Locate the cell with the specified text and output its [X, Y] center coordinate. 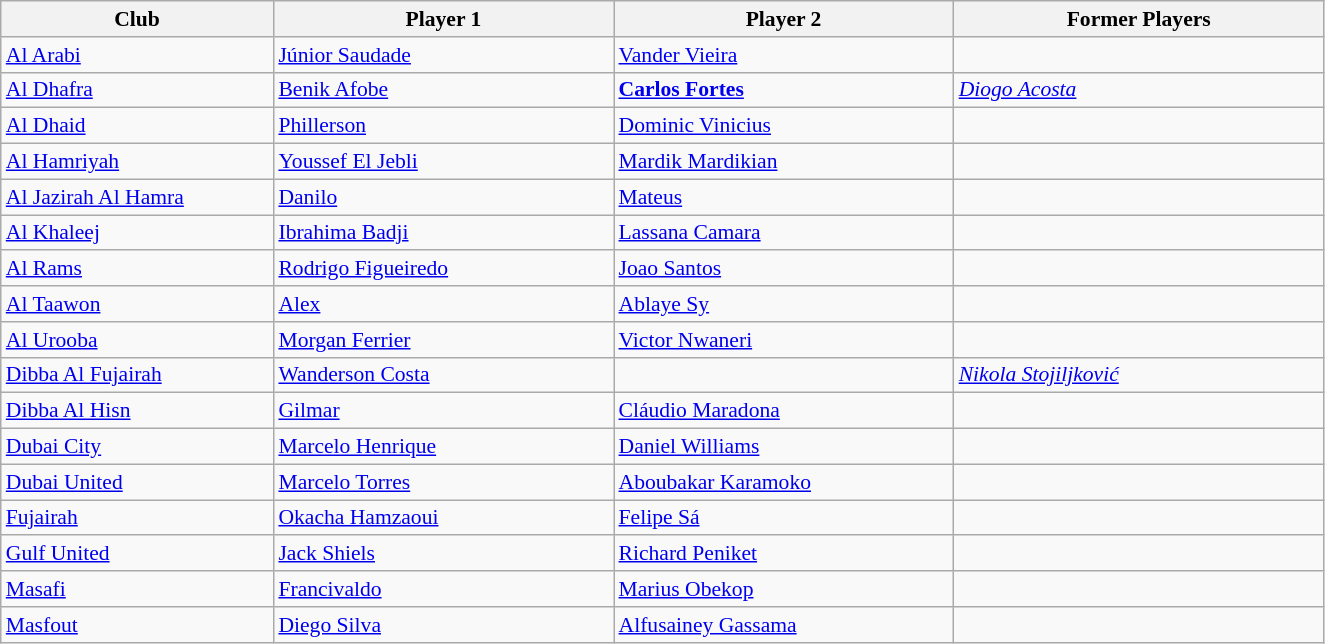
Alfusainey Gassama [784, 625]
Masfout [138, 625]
Dominic Vinicius [784, 126]
Gilmar [443, 411]
Richard Peniket [784, 554]
Júnior Saudade [443, 55]
Okacha Hamzaoui [443, 518]
Victor Nwaneri [784, 340]
Alex [443, 304]
Marius Obekop [784, 589]
Dibba Al Fujairah [138, 375]
Benik Afobe [443, 90]
Al Hamriyah [138, 162]
Phillerson [443, 126]
Al Jazirah Al Hamra [138, 197]
Felipe Sá [784, 518]
Marcelo Henrique [443, 447]
Masafi [138, 589]
Al Dhaid [138, 126]
Marcelo Torres [443, 482]
Carlos Fortes [784, 90]
Mateus [784, 197]
Joao Santos [784, 269]
Ablaye Sy [784, 304]
Morgan Ferrier [443, 340]
Diogo Acosta [1139, 90]
Al Arabi [138, 55]
Al Dhafra [138, 90]
Gulf United [138, 554]
Al Urooba [138, 340]
Dubai City [138, 447]
Al Rams [138, 269]
Francivaldo [443, 589]
Lassana Camara [784, 233]
Dubai United [138, 482]
Ibrahima Badji [443, 233]
Danilo [443, 197]
Rodrigo Figueiredo [443, 269]
Fujairah [138, 518]
Jack Shiels [443, 554]
Player 2 [784, 19]
Al Taawon [138, 304]
Al Khaleej [138, 233]
Wanderson Costa [443, 375]
Player 1 [443, 19]
Youssef El Jebli [443, 162]
Diego Silva [443, 625]
Aboubakar Karamoko [784, 482]
Nikola Stojiljković [1139, 375]
Daniel Williams [784, 447]
Dibba Al Hisn [138, 411]
Club [138, 19]
Vander Vieira [784, 55]
Mardik Mardikian [784, 162]
Cláudio Maradona [784, 411]
Former Players [1139, 19]
